Output the (X, Y) coordinate of the center of the cell containing the given text.  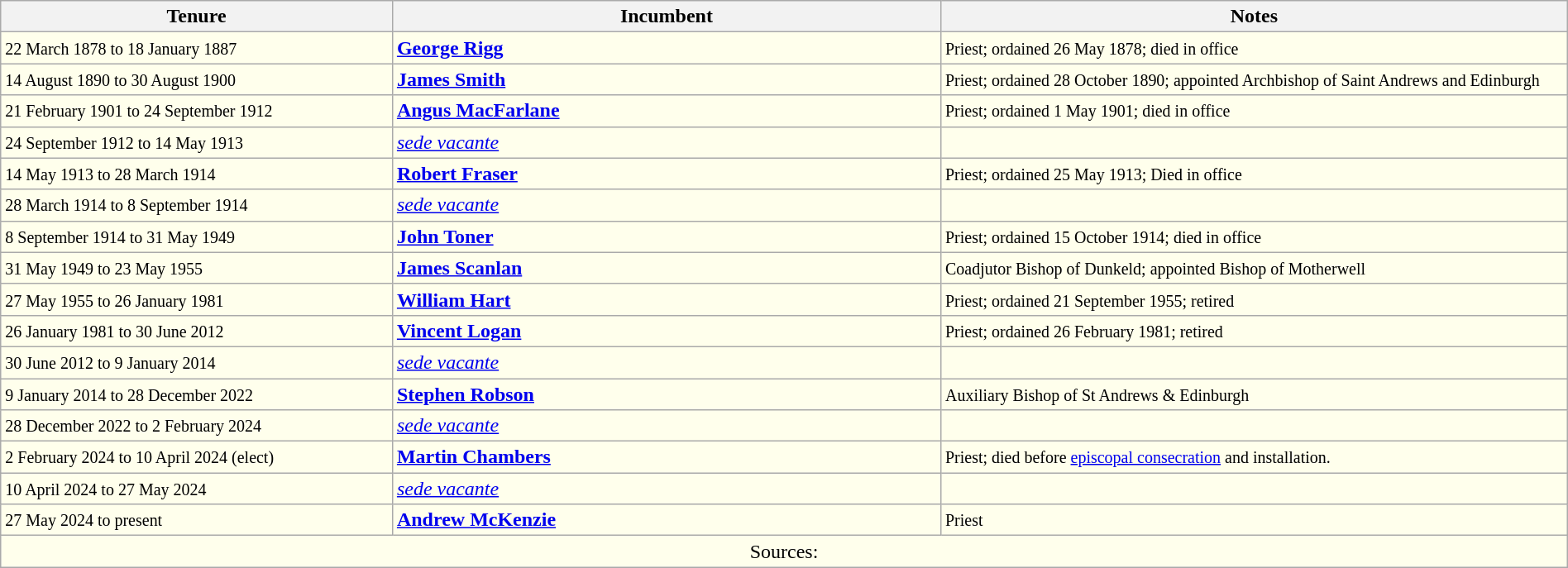
Priest; ordained 21 September 1955; retired (1254, 299)
James Smith (667, 79)
Auxiliary Bishop of St Andrews & Edinburgh (1254, 394)
14 May 1913 to 28 March 1914 (197, 174)
28 December 2022 to 2 February 2024 (197, 426)
Priest (1254, 520)
Martin Chambers (667, 457)
Priest; ordained 28 October 1890; appointed Archbishop of Saint Andrews and Edinburgh (1254, 79)
30 June 2012 to 9 January 2014 (197, 362)
Robert Fraser (667, 174)
9 January 2014 to 28 December 2022 (197, 394)
Priest; ordained 15 October 1914; died in office (1254, 236)
John Toner (667, 236)
Vincent Logan (667, 331)
Notes (1254, 17)
28 March 1914 to 8 September 1914 (197, 205)
8 September 1914 to 31 May 1949 (197, 236)
Priest; ordained 26 February 1981; retired (1254, 331)
Tenure (197, 17)
Incumbent (667, 17)
William Hart (667, 299)
Coadjutor Bishop of Dunkeld; appointed Bishop of Motherwell (1254, 268)
27 May 2024 to present (197, 520)
George Rigg (667, 48)
Priest; died before episcopal consecration and installation. (1254, 457)
Priest; ordained 25 May 1913; Died in office (1254, 174)
10 April 2024 to 27 May 2024 (197, 489)
Priest; ordained 1 May 1901; died in office (1254, 111)
22 March 1878 to 18 January 1887 (197, 48)
21 February 1901 to 24 September 1912 (197, 111)
27 May 1955 to 26 January 1981 (197, 299)
James Scanlan (667, 268)
24 September 1912 to 14 May 1913 (197, 142)
Sources: (784, 551)
14 August 1890 to 30 August 1900 (197, 79)
Andrew McKenzie (667, 520)
2 February 2024 to 10 April 2024 (elect) (197, 457)
Stephen Robson (667, 394)
31 May 1949 to 23 May 1955 (197, 268)
Priest; ordained 26 May 1878; died in office (1254, 48)
26 January 1981 to 30 June 2012 (197, 331)
Angus MacFarlane (667, 111)
